Search for the cell housing the specified text and yield its (X, Y) center coordinate. 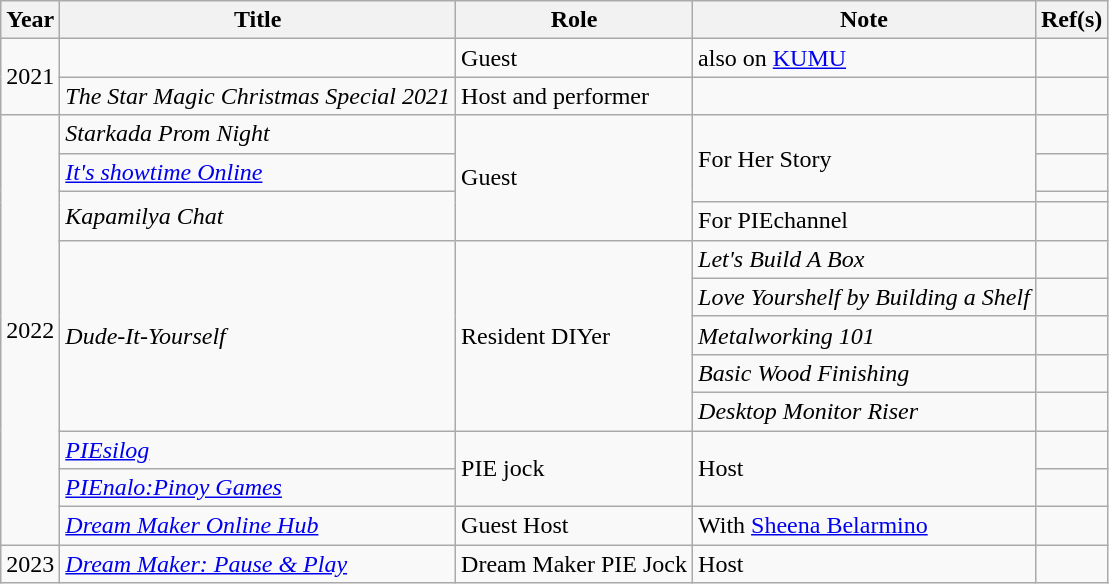
Basic Wood Finishing (864, 373)
Host and performer (574, 96)
It's showtime Online (258, 172)
PIEnalo:Pinoy Games (258, 488)
PIEsilog (258, 449)
With Sheena Belarmino (864, 526)
Role (574, 20)
Metalworking 101 (864, 335)
2022 (30, 330)
PIE jock (574, 468)
Kapamilya Chat (258, 216)
2023 (30, 564)
also on KUMU (864, 58)
Desktop Monitor Riser (864, 411)
The Star Magic Christmas Special 2021 (258, 96)
Dude-It-Yourself (258, 335)
Starkada Prom Night (258, 134)
Ref(s) (1071, 20)
Resident DIYer (574, 335)
Title (258, 20)
For Her Story (864, 158)
For PIEchannel (864, 221)
2021 (30, 77)
Let's Build A Box (864, 259)
Guest Host (574, 526)
Note (864, 20)
Love Yourshelf by Building a Shelf (864, 297)
Dream Maker Online Hub (258, 526)
Dream Maker: Pause & Play (258, 564)
Year (30, 20)
Dream Maker PIE Jock (574, 564)
